Determine the [x, y] coordinate at the center of the cell enclosing the given text.  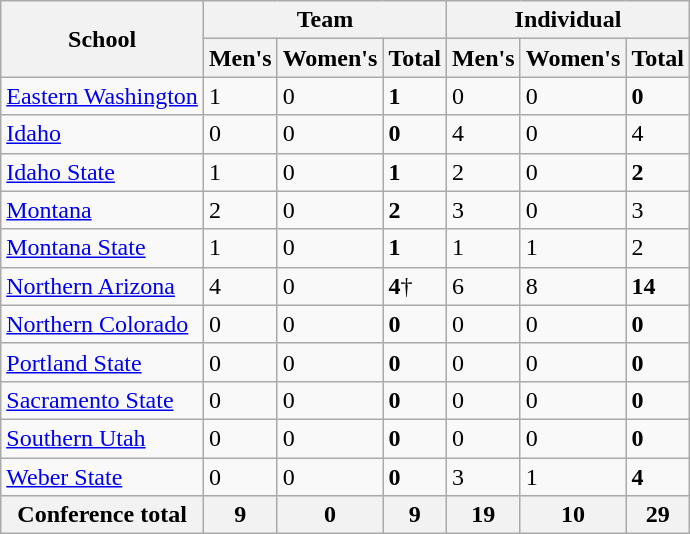
Northern Arizona [102, 286]
Team [324, 20]
29 [658, 515]
Idaho [102, 134]
Portland State [102, 362]
Idaho State [102, 172]
4† [415, 286]
Montana [102, 210]
Conference total [102, 515]
Weber State [102, 477]
Montana State [102, 248]
Individual [568, 20]
6 [483, 286]
10 [573, 515]
8 [573, 286]
Sacramento State [102, 400]
Eastern Washington [102, 96]
Northern Colorado [102, 324]
14 [658, 286]
Southern Utah [102, 438]
School [102, 39]
19 [483, 515]
